Return [x, y] of the center of cell containing provided text 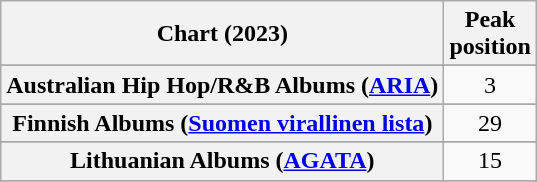
15 [490, 161]
Australian Hip Hop/R&B Albums (ARIA) [222, 85]
29 [490, 123]
Chart (2023) [222, 34]
Lithuanian Albums (AGATA) [222, 161]
Peakposition [490, 34]
Finnish Albums (Suomen virallinen lista) [222, 123]
3 [490, 85]
